Return the [X, Y] coordinate for the center point of the cell that contains the specified text.  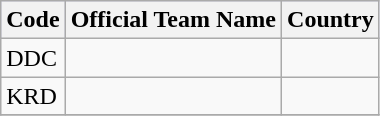
Code [33, 20]
Official Team Name [173, 20]
DDC [33, 58]
Country [331, 20]
KRD [33, 96]
